Pinpoint the cell where the given text exists, returning its (x, y) midpoint coordinate. 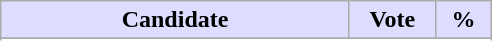
Vote (392, 20)
% (463, 20)
Candidate (176, 20)
